Provide the [x, y] coordinate of the cell's center where the given text is located.  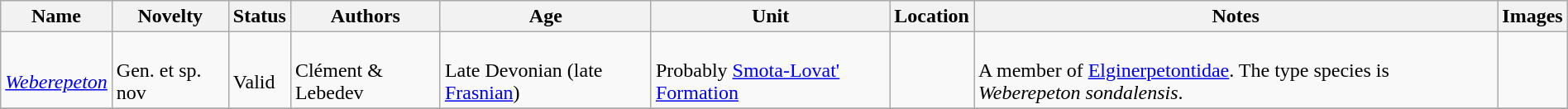
Late Devonian (late Frasnian) [546, 70]
Name [56, 17]
Clément & Lebedev [366, 70]
Unit [770, 17]
Weberepeton [56, 70]
Novelty [170, 17]
Valid [260, 70]
Status [260, 17]
A member of Elginerpetontidae. The type species is Weberepeton sondalensis. [1236, 70]
Gen. et sp. nov [170, 70]
Images [1532, 17]
Probably Smota-Lovat' Formation [770, 70]
Age [546, 17]
Authors [366, 17]
Notes [1236, 17]
Location [932, 17]
